Pinpoint the cell where the given text exists, returning its (x, y) midpoint coordinate. 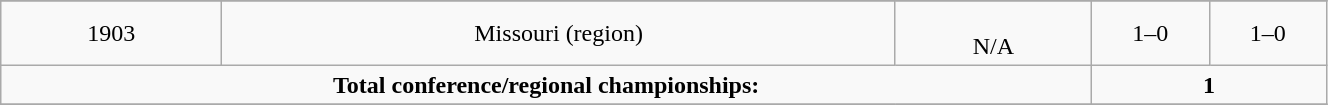
Total conference/regional championships: (546, 85)
1903 (112, 34)
1 (1210, 85)
Missouri (region) (558, 34)
N/A (993, 34)
